Identify which cell holds the provided text, then report its (X, Y) central coordinate. 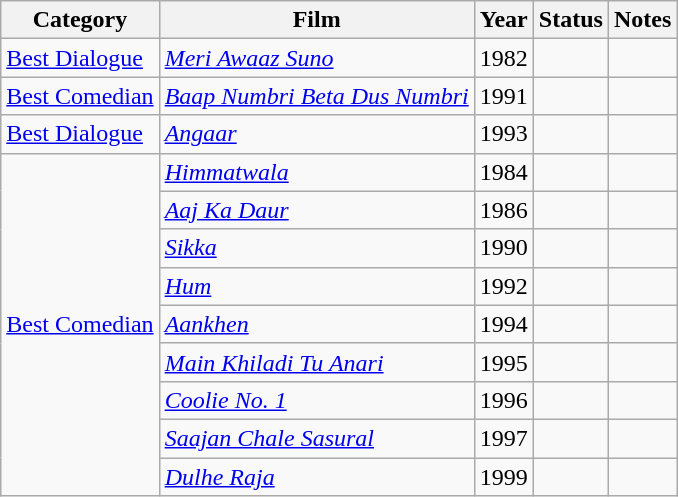
Main Khiladi Tu Anari (316, 362)
Aankhen (316, 324)
Dulhe Raja (316, 477)
Film (316, 20)
Saajan Chale Sasural (316, 438)
1999 (504, 477)
1984 (504, 172)
Aaj Ka Daur (316, 210)
1996 (504, 400)
1994 (504, 324)
Hum (316, 286)
Category (80, 20)
Status (570, 20)
Notes (642, 20)
1993 (504, 134)
Angaar (316, 134)
Baap Numbri Beta Dus Numbri (316, 96)
Meri Awaaz Suno (316, 58)
Coolie No. 1 (316, 400)
1990 (504, 248)
1997 (504, 438)
Himmatwala (316, 172)
Year (504, 20)
Sikka (316, 248)
1991 (504, 96)
1992 (504, 286)
1995 (504, 362)
1982 (504, 58)
1986 (504, 210)
